Find where the given text appears and provide that cell's center as [x, y] coordinate. 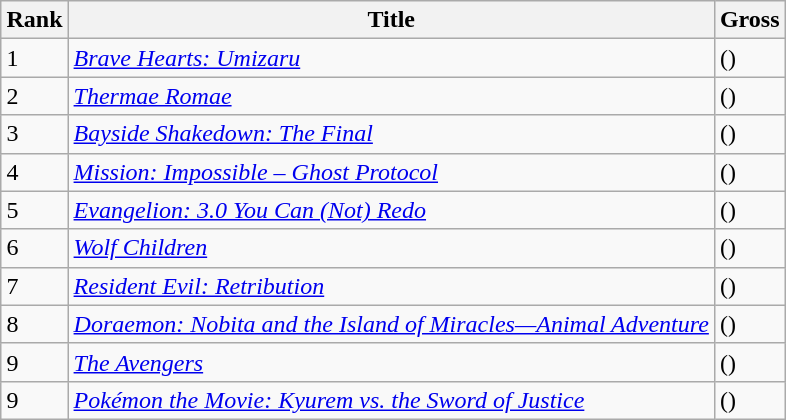
Wolf Children [391, 248]
Bayside Shakedown: The Final [391, 134]
The Avengers [391, 362]
6 [34, 248]
3 [34, 134]
Mission: Impossible – Ghost Protocol [391, 172]
7 [34, 286]
8 [34, 324]
Rank [34, 20]
Gross [750, 20]
2 [34, 96]
5 [34, 210]
Resident Evil: Retribution [391, 286]
Doraemon: Nobita and the Island of Miracles—Animal Adventure [391, 324]
Evangelion: 3.0 You Can (Not) Redo [391, 210]
Title [391, 20]
Brave Hearts: Umizaru [391, 58]
Pokémon the Movie: Kyurem vs. the Sword of Justice [391, 400]
Thermae Romae [391, 96]
4 [34, 172]
1 [34, 58]
